Return the [X, Y] coordinate for the center point of the cell that contains the specified text.  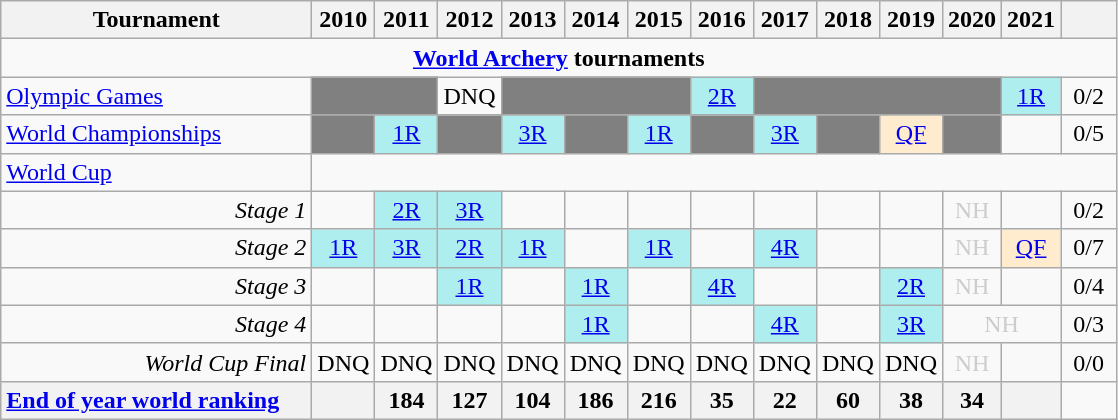
2010 [344, 20]
World Championships [156, 134]
World Archery tournaments [559, 58]
0/5 [1089, 134]
2012 [470, 20]
2016 [722, 20]
35 [722, 400]
104 [532, 400]
2020 [972, 20]
0/0 [1089, 362]
2021 [1032, 20]
0/7 [1089, 248]
34 [972, 400]
Tournament [156, 20]
186 [596, 400]
Olympic Games [156, 96]
World Cup [156, 172]
Stage 1 [156, 210]
Stage 4 [156, 324]
22 [784, 400]
127 [470, 400]
2013 [532, 20]
2019 [910, 20]
0/3 [1089, 324]
Stage 3 [156, 286]
38 [910, 400]
End of year world ranking [156, 400]
184 [406, 400]
World Cup Final [156, 362]
2011 [406, 20]
0/4 [1089, 286]
60 [848, 400]
2018 [848, 20]
Stage 2 [156, 248]
2015 [658, 20]
216 [658, 400]
2017 [784, 20]
2014 [596, 20]
